Determine the (X, Y) coordinate at the center of the cell enclosing the given text.  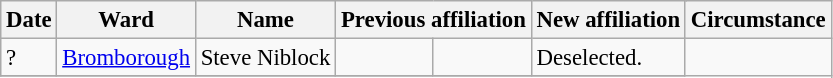
Deselected. (608, 58)
Steve Niblock (265, 58)
Previous affiliation (434, 20)
Name (265, 20)
Circumstance (758, 20)
Date (29, 20)
Ward (126, 20)
? (29, 58)
New affiliation (608, 20)
Bromborough (126, 58)
